Determine the [x, y] coordinate at the center of the cell enclosing the given text.  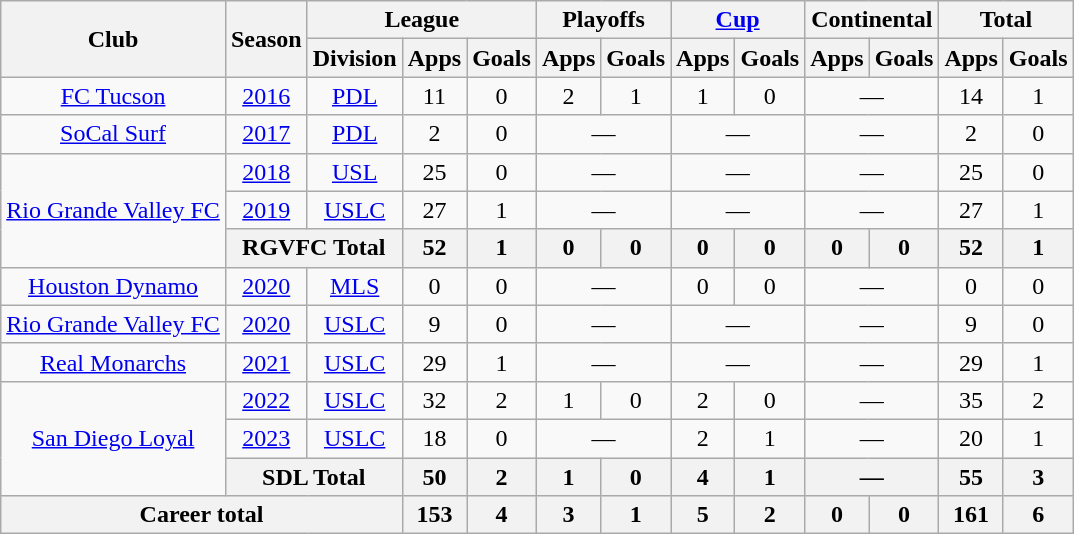
55 [971, 477]
FC Tucson [114, 96]
2019 [266, 210]
14 [971, 96]
Division [354, 58]
SDL Total [314, 477]
Club [114, 39]
11 [434, 96]
League [422, 20]
35 [971, 400]
Real Monarchs [114, 362]
USL [354, 172]
2016 [266, 96]
Houston Dynamo [114, 286]
6 [1038, 515]
32 [434, 400]
2021 [266, 362]
50 [434, 477]
2022 [266, 400]
Total [1006, 20]
161 [971, 515]
Career total [202, 515]
Season [266, 39]
2018 [266, 172]
5 [703, 515]
2017 [266, 134]
San Diego Loyal [114, 438]
20 [971, 438]
RGVFC Total [314, 248]
Playoffs [603, 20]
MLS [354, 286]
Continental [872, 20]
Cup [738, 20]
153 [434, 515]
2023 [266, 438]
SoCal Surf [114, 134]
18 [434, 438]
